Identify which cell holds the provided text, then report its [x, y] central coordinate. 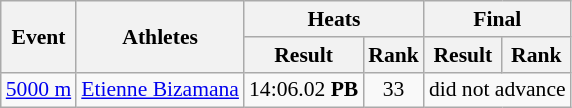
did not advance [498, 90]
33 [394, 90]
Etienne Bizamana [160, 90]
Athletes [160, 36]
Heats [334, 19]
5000 m [38, 90]
14:06.02 PB [304, 90]
Event [38, 36]
Final [498, 19]
